Extract the (X, Y) coordinate from the center of the cell holding the provided text.  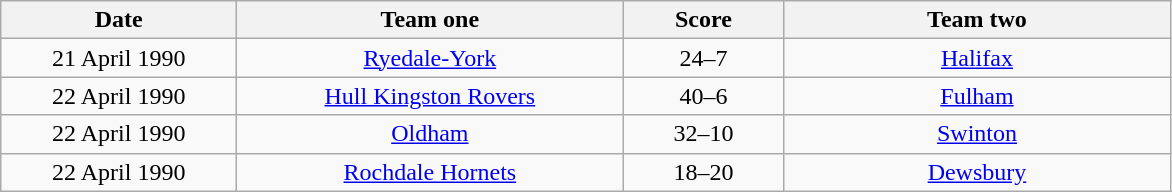
Hull Kingston Rovers (430, 96)
Team one (430, 20)
Halifax (977, 58)
18–20 (704, 172)
24–7 (704, 58)
Swinton (977, 134)
Dewsbury (977, 172)
40–6 (704, 96)
Ryedale-York (430, 58)
Team two (977, 20)
Fulham (977, 96)
21 April 1990 (119, 58)
Score (704, 20)
32–10 (704, 134)
Rochdale Hornets (430, 172)
Oldham (430, 134)
Date (119, 20)
